Return (X, Y) of the center of cell containing provided text 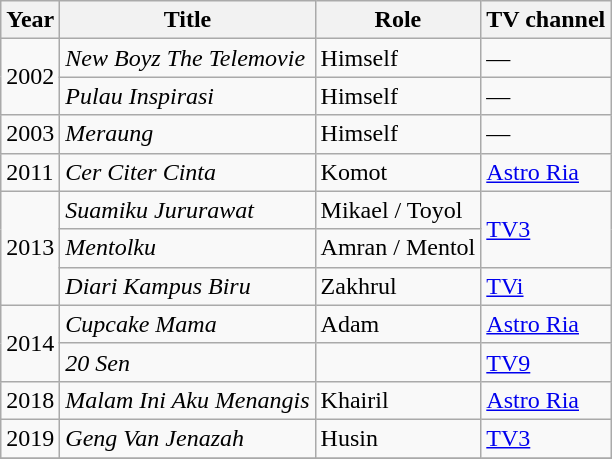
TV channel (546, 20)
20 Sen (188, 362)
2003 (30, 134)
Diari Kampus Biru (188, 286)
2011 (30, 172)
Adam (398, 324)
Cer Citer Cinta (188, 172)
2018 (30, 400)
Pulau Inspirasi (188, 96)
Khairil (398, 400)
Meraung (188, 134)
Malam Ini Aku Menangis (188, 400)
Mentolku (188, 248)
2019 (30, 438)
2013 (30, 248)
Zakhrul (398, 286)
New Boyz The Telemovie (188, 58)
Amran / Mentol (398, 248)
Year (30, 20)
2014 (30, 343)
TV9 (546, 362)
Role (398, 20)
Cupcake Mama (188, 324)
Mikael / Toyol (398, 210)
Geng Van Jenazah (188, 438)
TVi (546, 286)
2002 (30, 77)
Husin (398, 438)
Suamiku Jururawat (188, 210)
Title (188, 20)
Komot (398, 172)
